Determine the [X, Y] coordinate at the center of the cell enclosing the given text.  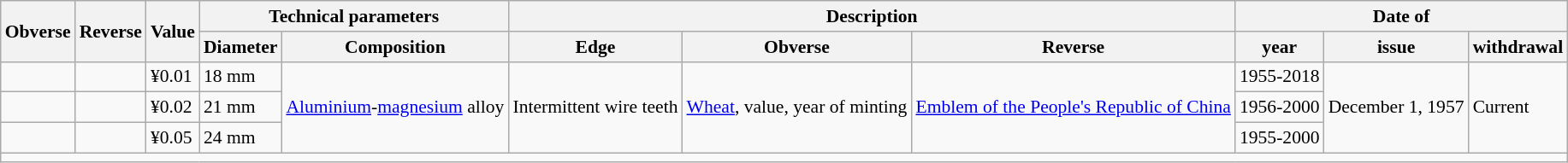
Emblem of the People's Republic of China [1073, 108]
¥0.05 [173, 138]
Current [1518, 108]
1956-2000 [1280, 108]
Edge [595, 47]
Technical parameters [354, 16]
withdrawal [1518, 47]
Composition [395, 47]
issue [1396, 47]
1955-2018 [1280, 77]
Date of [1401, 16]
December 1, 1957 [1396, 108]
Aluminium-magnesium alloy [395, 108]
Wheat, value, year of minting [797, 108]
1955-2000 [1280, 138]
Diameter [240, 47]
Value [173, 31]
24 mm [240, 138]
Intermittent wire teeth [595, 108]
18 mm [240, 77]
year [1280, 47]
¥0.01 [173, 77]
21 mm [240, 108]
¥0.02 [173, 108]
Description [872, 16]
